Identify which cell holds the provided text, then report its [X, Y] central coordinate. 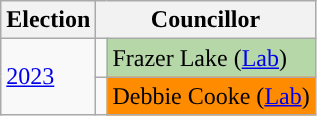
Election [48, 20]
Frazer Lake (Lab) [211, 58]
2023 [48, 77]
Debbie Cooke (Lab) [211, 96]
Councillor [206, 20]
